Return the [X, Y] coordinate for the center point of the cell that contains the specified text.  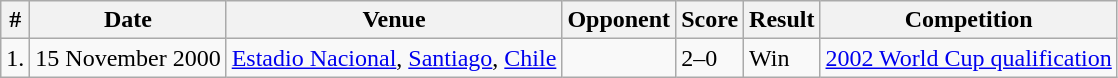
Competition [968, 20]
Opponent [619, 20]
Win [782, 58]
15 November 2000 [128, 58]
Estadio Nacional, Santiago, Chile [394, 58]
1. [16, 58]
Score [710, 20]
2002 World Cup qualification [968, 58]
Venue [394, 20]
Result [782, 20]
# [16, 20]
Date [128, 20]
2–0 [710, 58]
